Capture the cell that displays the provided text and extract its [X, Y] central coordinate. 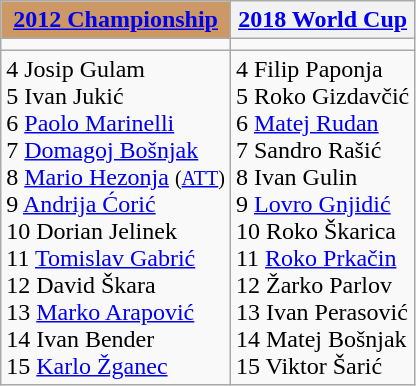
2012 Championship [116, 20]
2018 World Cup [322, 20]
